Extract the [X, Y] coordinate from the center of the cell holding the provided text.  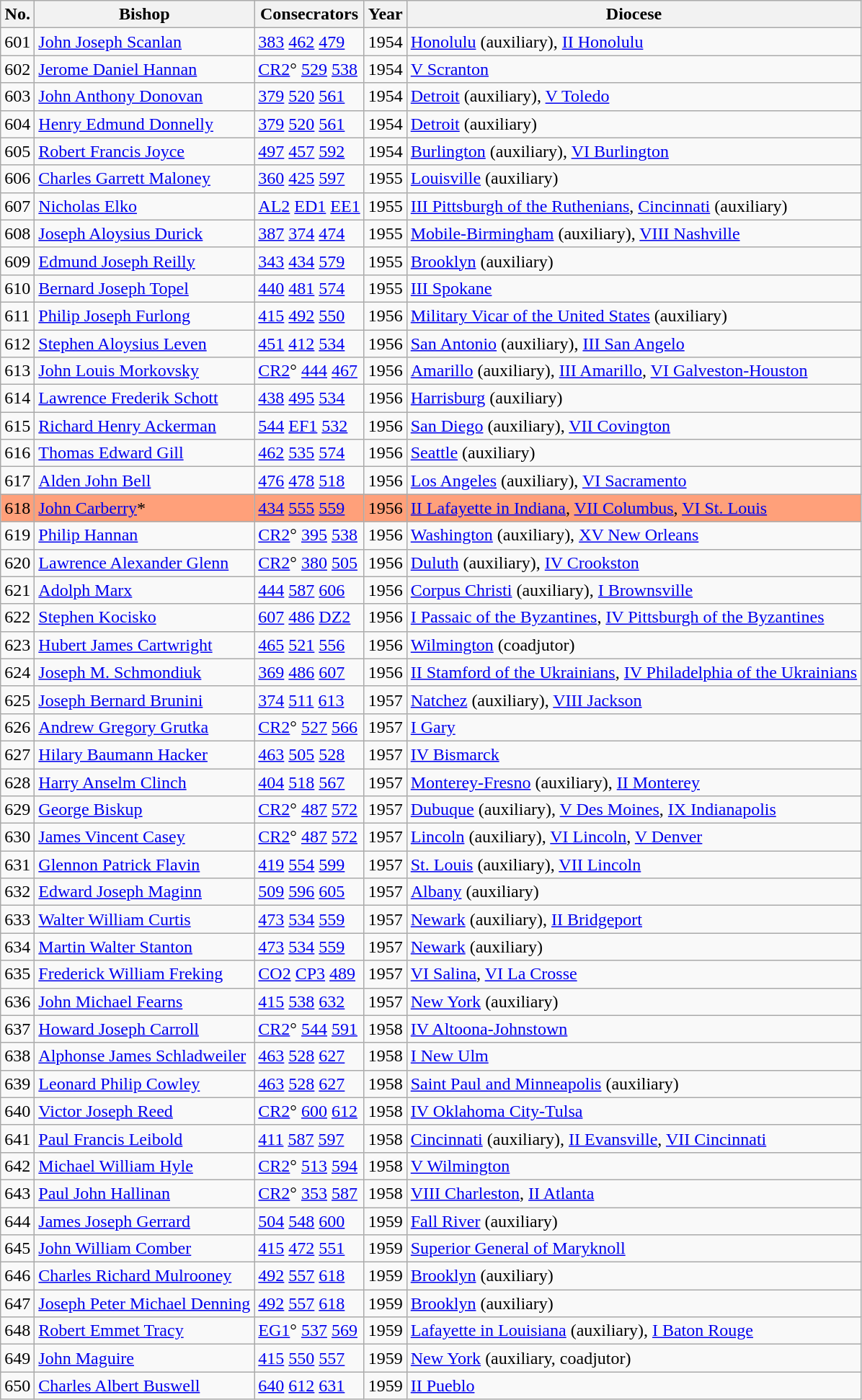
Jerome Daniel Hannan [144, 69]
Washington (auxiliary), XV New Orleans [634, 535]
462 535 574 [309, 453]
San Diego (auxiliary), VII Covington [634, 426]
619 [17, 535]
Alden John Bell [144, 481]
601 [17, 42]
Burlington (auxiliary), VI Burlington [634, 151]
Diocese [634, 14]
415 472 551 [309, 1249]
621 [17, 590]
Seattle (auxiliary) [634, 453]
617 [17, 481]
Corpus Christi (auxiliary), I Brownsville [634, 590]
John Carberry* [144, 508]
Los Angeles (auxiliary), VI Sacramento [634, 481]
610 [17, 288]
Lincoln (auxiliary), VI Lincoln, V Denver [634, 837]
Alphonse James Schladweiler [144, 1056]
IV Bismarck [634, 754]
636 [17, 1002]
Stephen Kocisko [144, 617]
Philip Joseph Furlong [144, 316]
628 [17, 782]
John William Comber [144, 1249]
Harrisburg (auxiliary) [634, 398]
Paul Francis Leibold [144, 1138]
II Lafayette in Indiana, VII Columbus, VI St. Louis [634, 508]
639 [17, 1084]
438 495 534 [309, 398]
387 374 474 [309, 233]
607 [17, 206]
632 [17, 892]
John Joseph Scanlan [144, 42]
419 554 599 [309, 865]
476 478 518 [309, 481]
III Spokane [634, 288]
649 [17, 1358]
Cincinnati (auxiliary), II Evansville, VII Cincinnati [634, 1138]
Charles Richard Mulrooney [144, 1276]
Nicholas Elko [144, 206]
643 [17, 1193]
Fall River (auxiliary) [634, 1221]
Richard Henry Ackerman [144, 426]
CO2 CP3 489 [309, 974]
Joseph M. Schmondiuk [144, 672]
622 [17, 617]
St. Louis (auxiliary), VII Lincoln [634, 865]
Lawrence Frederik Schott [144, 398]
Joseph Aloysius Durick [144, 233]
I Passaic of the Byzantines, IV Pittsburgh of the Byzantines [634, 617]
606 [17, 179]
Honolulu (auxiliary), II Honolulu [634, 42]
James Vincent Casey [144, 837]
CR2° 600 612 [309, 1111]
611 [17, 316]
626 [17, 727]
Charles Albert Buswell [144, 1386]
John Michael Fearns [144, 1002]
I Gary [634, 727]
V Wilmington [634, 1166]
Robert Emmet Tracy [144, 1331]
Martin Walter Stanton [144, 947]
Edward Joseph Maginn [144, 892]
Harry Anselm Clinch [144, 782]
630 [17, 837]
Robert Francis Joyce [144, 151]
465 521 556 [309, 645]
Victor Joseph Reed [144, 1111]
444 587 606 [309, 590]
641 [17, 1138]
Consecrators [309, 14]
Detroit (auxiliary), V Toledo [634, 97]
Saint Paul and Minneapolis (auxiliary) [634, 1084]
Wilmington (coadjutor) [634, 645]
633 [17, 919]
497 457 592 [309, 151]
CR2° 544 591 [309, 1029]
Andrew Gregory Grutka [144, 727]
637 [17, 1029]
640 [17, 1111]
Albany (auxiliary) [634, 892]
Detroit (auxiliary) [634, 124]
623 [17, 645]
Monterey-Fresno (auxiliary), II Monterey [634, 782]
Joseph Bernard Brunini [144, 700]
411 587 597 [309, 1138]
IV Altoona-Johnstown [634, 1029]
II Stamford of the Ukrainians, IV Philadelphia of the Ukrainians [634, 672]
No. [17, 14]
374 511 613 [309, 700]
404 518 567 [309, 782]
Military Vicar of the United States (auxiliary) [634, 316]
616 [17, 453]
CR2° 513 594 [309, 1166]
544 EF1 532 [309, 426]
609 [17, 261]
VI Salina, VI La Crosse [634, 974]
Bernard Joseph Topel [144, 288]
645 [17, 1249]
Superior General of Maryknoll [634, 1249]
Edmund Joseph Reilly [144, 261]
Stephen Aloysius Leven [144, 344]
603 [17, 97]
360 425 597 [309, 179]
Leonard Philip Cowley [144, 1084]
Dubuque (auxiliary), V Des Moines, IX Indianapolis [634, 810]
II Pueblo [634, 1386]
463 505 528 [309, 754]
627 [17, 754]
648 [17, 1331]
650 [17, 1386]
CR2° 353 587 [309, 1193]
631 [17, 865]
618 [17, 508]
Newark (auxiliary) [634, 947]
John Louis Morkovsky [144, 371]
III Pittsburgh of the Ruthenians, Cincinnati (auxiliary) [634, 206]
383 462 479 [309, 42]
625 [17, 700]
Lafayette in Louisiana (auxiliary), I Baton Rouge [634, 1331]
612 [17, 344]
Duluth (auxiliary), IV Crookston [634, 563]
415 492 550 [309, 316]
CR2° 444 467 [309, 371]
434 555 559 [309, 508]
415 538 632 [309, 1002]
Natchez (auxiliary), VIII Jackson [634, 700]
Henry Edmund Donnelly [144, 124]
New York (auxiliary, coadjutor) [634, 1358]
608 [17, 233]
CR2° 529 538 [309, 69]
Hilary Baumann Hacker [144, 754]
Amarillo (auxiliary), III Amarillo, VI Galveston-Houston [634, 371]
640 612 631 [309, 1386]
AL2 ED1 EE1 [309, 206]
604 [17, 124]
James Joseph Gerrard [144, 1221]
624 [17, 672]
Lawrence Alexander Glenn [144, 563]
VIII Charleston, II Atlanta [634, 1193]
440 481 574 [309, 288]
415 550 557 [309, 1358]
I New Ulm [634, 1056]
Glennon Patrick Flavin [144, 865]
Walter William Curtis [144, 919]
Newark (auxiliary), II Bridgeport [634, 919]
Paul John Hallinan [144, 1193]
Frederick William Freking [144, 974]
San Antonio (auxiliary), III San Angelo [634, 344]
Year [385, 14]
605 [17, 151]
John Maguire [144, 1358]
Adolph Marx [144, 590]
Joseph Peter Michael Denning [144, 1303]
Michael William Hyle [144, 1166]
Mobile-Birmingham (auxiliary), VIII Nashville [634, 233]
644 [17, 1221]
Louisville (auxiliary) [634, 179]
504 548 600 [309, 1221]
CR2° 527 566 [309, 727]
John Anthony Donovan [144, 97]
369 486 607 [309, 672]
634 [17, 947]
614 [17, 398]
451 412 534 [309, 344]
Hubert James Cartwright [144, 645]
Philip Hannan [144, 535]
629 [17, 810]
IV Oklahoma City-Tulsa [634, 1111]
602 [17, 69]
647 [17, 1303]
343 434 579 [309, 261]
V Scranton [634, 69]
620 [17, 563]
Howard Joseph Carroll [144, 1029]
Charles Garrett Maloney [144, 179]
Thomas Edward Gill [144, 453]
607 486 DZ2 [309, 617]
CR2° 395 538 [309, 535]
646 [17, 1276]
EG1° 537 569 [309, 1331]
642 [17, 1166]
635 [17, 974]
Bishop [144, 14]
George Biskup [144, 810]
613 [17, 371]
CR2° 380 505 [309, 563]
509 596 605 [309, 892]
615 [17, 426]
New York (auxiliary) [634, 1002]
638 [17, 1056]
